Extract the (X, Y) coordinate from the center of the cell holding the provided text.  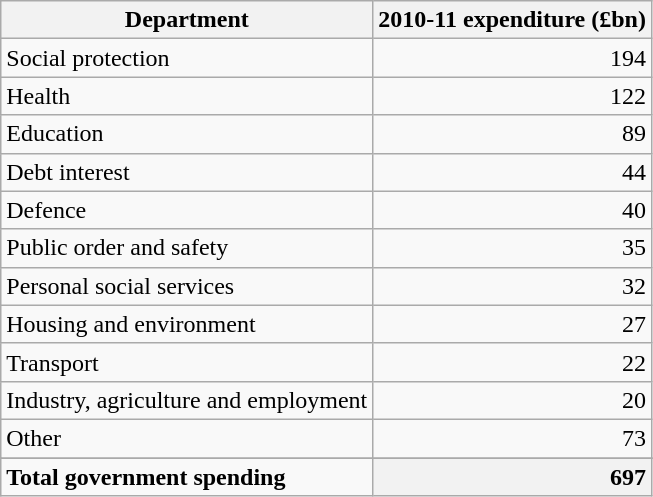
Transport (187, 362)
Industry, agriculture and employment (187, 400)
Housing and environment (187, 324)
40 (512, 210)
22 (512, 362)
122 (512, 96)
Education (187, 134)
44 (512, 172)
Social protection (187, 58)
194 (512, 58)
89 (512, 134)
Health (187, 96)
Public order and safety (187, 248)
Other (187, 438)
73 (512, 438)
35 (512, 248)
20 (512, 400)
Personal social services (187, 286)
32 (512, 286)
2010-11 expenditure (£bn) (512, 20)
Debt interest (187, 172)
Defence (187, 210)
Department (187, 20)
Total government spending (187, 477)
27 (512, 324)
697 (512, 477)
